Return [X, Y] of the center of cell containing provided text 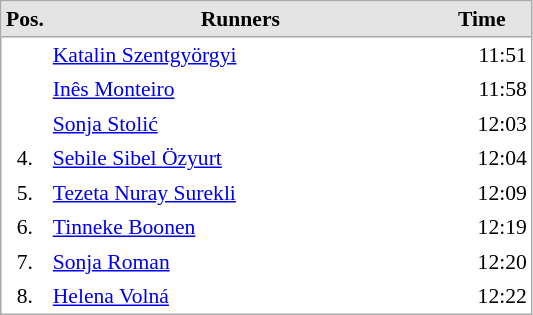
Time [482, 20]
12:03 [482, 123]
8. [26, 296]
Tezeta Nuray Surekli [240, 193]
12:22 [482, 296]
Inês Monteiro [240, 89]
11:51 [482, 55]
12:20 [482, 261]
7. [26, 261]
Sebile Sibel Özyurt [240, 158]
Helena Volná [240, 296]
Runners [240, 20]
12:09 [482, 193]
Pos. [26, 20]
Sonja Stolić [240, 123]
5. [26, 193]
Sonja Roman [240, 261]
Katalin Szentgyörgyi [240, 55]
Tinneke Boonen [240, 227]
11:58 [482, 89]
12:19 [482, 227]
12:04 [482, 158]
6. [26, 227]
4. [26, 158]
